Identify which cell holds the provided text, then report its (X, Y) central coordinate. 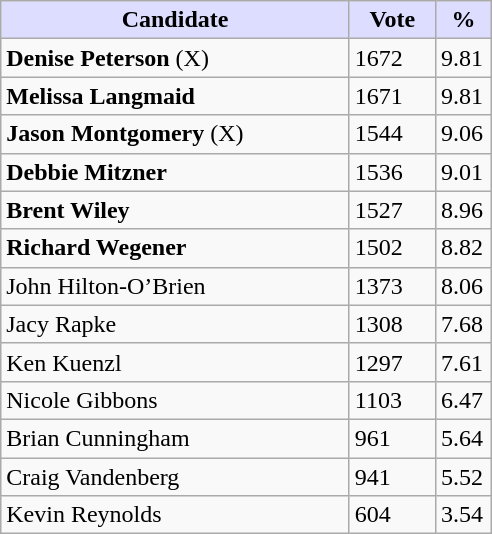
1308 (392, 324)
1502 (392, 248)
5.64 (463, 438)
8.06 (463, 286)
1672 (392, 58)
1671 (392, 96)
9.01 (463, 172)
Jason Montgomery (X) (176, 134)
Jacy Rapke (176, 324)
7.68 (463, 324)
John Hilton-O’Brien (176, 286)
1103 (392, 400)
Candidate (176, 20)
Nicole Gibbons (176, 400)
1544 (392, 134)
1297 (392, 362)
604 (392, 515)
1373 (392, 286)
Craig Vandenberg (176, 477)
Debbie Mitzner (176, 172)
941 (392, 477)
Richard Wegener (176, 248)
9.06 (463, 134)
6.47 (463, 400)
% (463, 20)
Brent Wiley (176, 210)
7.61 (463, 362)
Kevin Reynolds (176, 515)
3.54 (463, 515)
1536 (392, 172)
Melissa Langmaid (176, 96)
961 (392, 438)
8.96 (463, 210)
1527 (392, 210)
Vote (392, 20)
8.82 (463, 248)
Denise Peterson (X) (176, 58)
Ken Kuenzl (176, 362)
5.52 (463, 477)
Brian Cunningham (176, 438)
